Return (X, Y) of the center of cell containing provided text 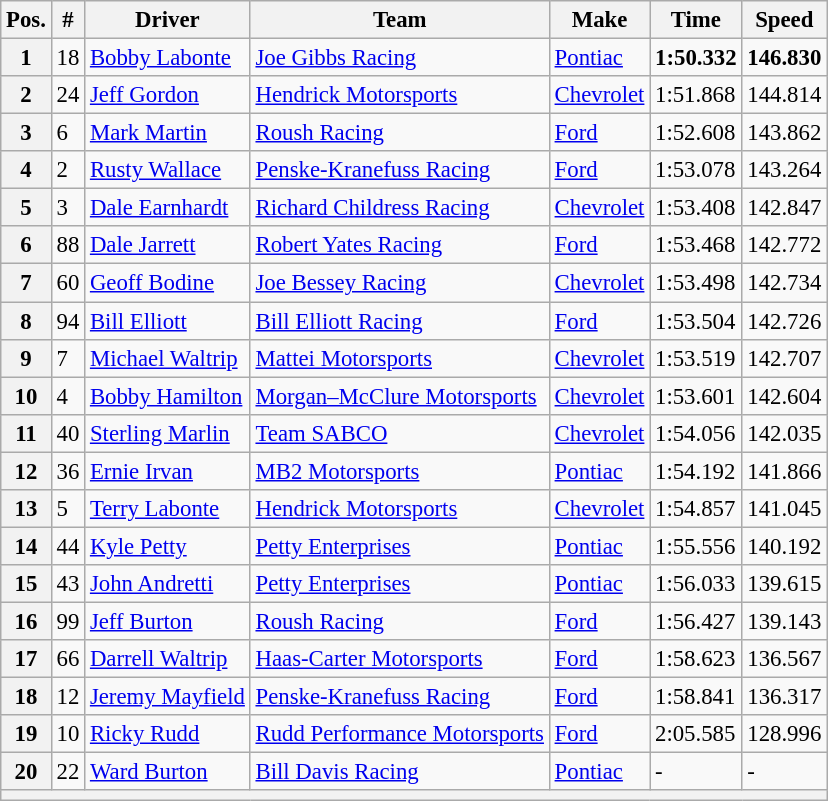
MB2 Motorsports (400, 471)
142.707 (784, 358)
140.192 (784, 546)
Ernie Irvan (168, 471)
Darrell Waltrip (168, 659)
22 (68, 772)
Morgan–McClure Motorsports (400, 396)
2:05.585 (696, 734)
Make (599, 20)
1:53.468 (696, 245)
88 (68, 245)
1:51.868 (696, 95)
139.143 (784, 621)
Dale Jarrett (168, 245)
1 (26, 58)
1:58.623 (696, 659)
1:54.056 (696, 433)
1:54.192 (696, 471)
94 (68, 321)
16 (26, 621)
# (68, 20)
Dale Earnhardt (168, 208)
Geoff Bodine (168, 283)
142.604 (784, 396)
Team (400, 20)
Bobby Hamilton (168, 396)
36 (68, 471)
1:54.857 (696, 509)
1:53.498 (696, 283)
1:50.332 (696, 58)
John Andretti (168, 584)
1:53.408 (696, 208)
Haas-Carter Motorsports (400, 659)
Rusty Wallace (168, 170)
40 (68, 433)
1:56.033 (696, 584)
Bill Elliott (168, 321)
Bill Davis Racing (400, 772)
1:58.841 (696, 697)
Jeff Gordon (168, 95)
8 (26, 321)
Bobby Labonte (168, 58)
142.035 (784, 433)
142.734 (784, 283)
Jeff Burton (168, 621)
44 (68, 546)
Driver (168, 20)
Ward Burton (168, 772)
13 (26, 509)
14 (26, 546)
1:55.556 (696, 546)
141.045 (784, 509)
1:53.601 (696, 396)
Sterling Marlin (168, 433)
Joe Bessey Racing (400, 283)
Michael Waltrip (168, 358)
139.615 (784, 584)
146.830 (784, 58)
9 (26, 358)
Robert Yates Racing (400, 245)
136.317 (784, 697)
1:53.519 (696, 358)
Jeremy Mayfield (168, 697)
143.862 (784, 133)
Terry Labonte (168, 509)
142.847 (784, 208)
Mattei Motorsports (400, 358)
20 (26, 772)
17 (26, 659)
19 (26, 734)
Joe Gibbs Racing (400, 58)
Richard Childress Racing (400, 208)
43 (68, 584)
136.567 (784, 659)
141.866 (784, 471)
1:53.078 (696, 170)
128.996 (784, 734)
142.726 (784, 321)
Rudd Performance Motorsports (400, 734)
Ricky Rudd (168, 734)
24 (68, 95)
1:53.504 (696, 321)
143.264 (784, 170)
144.814 (784, 95)
Bill Elliott Racing (400, 321)
Mark Martin (168, 133)
99 (68, 621)
15 (26, 584)
66 (68, 659)
142.772 (784, 245)
Time (696, 20)
11 (26, 433)
60 (68, 283)
Kyle Petty (168, 546)
1:52.608 (696, 133)
1:56.427 (696, 621)
Pos. (26, 20)
Team SABCO (400, 433)
Speed (784, 20)
